Output the (x, y) coordinate of the center of the cell containing the given text.  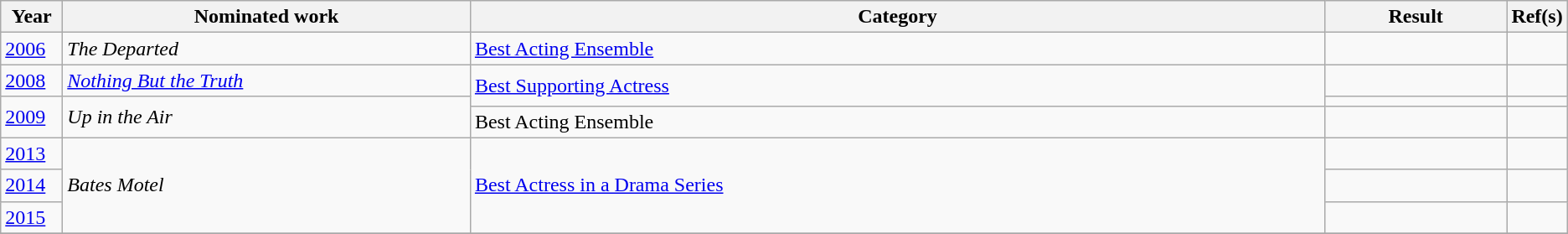
Result (1416, 17)
2013 (32, 153)
2014 (32, 185)
2015 (32, 217)
Best Actress in a Drama Series (897, 185)
Ref(s) (1537, 17)
2009 (32, 117)
2008 (32, 81)
Up in the Air (266, 117)
The Departed (266, 49)
2006 (32, 49)
Bates Motel (266, 185)
Nominated work (266, 17)
Category (897, 17)
Nothing But the Truth (266, 81)
Best Supporting Actress (897, 86)
Year (32, 17)
